Provide the (X, Y) coordinate of the cell's center where the given text is located.  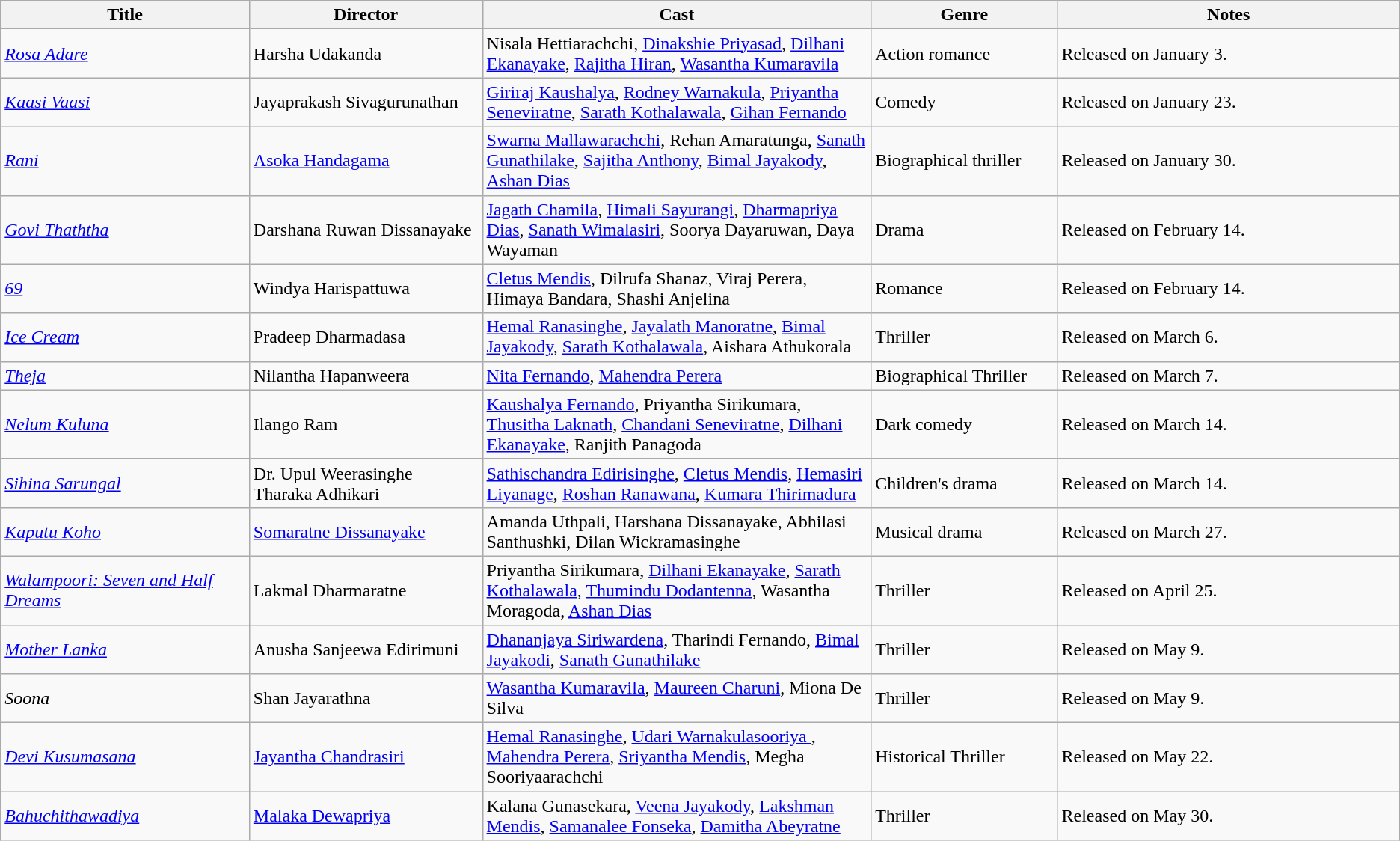
Priyantha Sirikumara, Dilhani Ekanayake, Sarath Kothalawala, Thumindu Dodantenna, Wasantha Moragoda, Ashan Dias (677, 590)
Comedy (965, 102)
Amanda Uthpali, Harshana Dissanayake, Abhilasi Santhushki, Dilan Wickramasinghe (677, 531)
Dr. Upul Weerasinghe Tharaka Adhikari (366, 483)
Devi Kusumasana (126, 757)
Musical drama (965, 531)
Released on March 7. (1228, 376)
Swarna Mallawarachchi, Rehan Amaratunga, Sanath Gunathilake, Sajitha Anthony, Bimal Jayakody, Ashan Dias (677, 161)
Windya Harispattuwa (366, 289)
Mother Lanka (126, 649)
Genre (965, 15)
Darshana Ruwan Dissanayake (366, 230)
Nelum Kuluna (126, 424)
Biographical thriller (965, 161)
Kaushalya Fernando, Priyantha Sirikumara, Thusitha Laknath, Chandani Seneviratne, Dilhani Ekanayake, Ranjith Panagoda (677, 424)
Ilango Ram (366, 424)
Released on January 23. (1228, 102)
Shan Jayarathna (366, 699)
Cast (677, 15)
Nisala Hettiarachchi, Dinakshie Priyasad, Dilhani Ekanayake, Rajitha Hiran, Wasantha Kumaravila (677, 54)
Kalana Gunasekara, Veena Jayakody, Lakshman Mendis, Samanalee Fonseka, Damitha Abeyratne (677, 816)
Sihina Sarungal (126, 483)
Pradeep Dharmadasa (366, 337)
Released on May 30. (1228, 816)
Released on March 27. (1228, 531)
Notes (1228, 15)
Rani (126, 161)
Released on April 25. (1228, 590)
Action romance (965, 54)
Theja (126, 376)
Soona (126, 699)
Dark comedy (965, 424)
Ice Cream (126, 337)
Bahuchithawadiya (126, 816)
Asoka Handagama (366, 161)
Rosa Adare (126, 54)
Harsha Udakanda (366, 54)
Biographical Thriller (965, 376)
Jayantha Chandrasiri (366, 757)
Released on March 6. (1228, 337)
Released on January 3. (1228, 54)
Director (366, 15)
Giriraj Kaushalya, Rodney Warnakula, Priyantha Seneviratne, Sarath Kothalawala, Gihan Fernando (677, 102)
Children's drama (965, 483)
Jayaprakash Sivagurunathan (366, 102)
Hemal Ranasinghe, Udari Warnakulasooriya , Mahendra Perera, Sriyantha Mendis, Megha Sooriyaarachchi (677, 757)
Released on January 30. (1228, 161)
Lakmal Dharmaratne (366, 590)
Govi Thaththa (126, 230)
Walampoori: Seven and Half Dreams (126, 590)
Somaratne Dissanayake (366, 531)
Cletus Mendis, Dilrufa Shanaz, Viraj Perera, Himaya Bandara, Shashi Anjelina (677, 289)
Released on May 22. (1228, 757)
Drama (965, 230)
Nilantha Hapanweera (366, 376)
69 (126, 289)
Wasantha Kumaravila, Maureen Charuni, Miona De Silva (677, 699)
Malaka Dewapriya (366, 816)
Anusha Sanjeewa Edirimuni (366, 649)
Romance (965, 289)
Historical Thriller (965, 757)
Sathischandra Edirisinghe, Cletus Mendis, Hemasiri Liyanage, Roshan Ranawana, Kumara Thirimadura (677, 483)
Jagath Chamila, Himali Sayurangi, Dharmapriya Dias, Sanath Wimalasiri, Soorya Dayaruwan, Daya Wayaman (677, 230)
Nita Fernando, Mahendra Perera (677, 376)
Hemal Ranasinghe, Jayalath Manoratne, Bimal Jayakody, Sarath Kothalawala, Aishara Athukorala (677, 337)
Kaasi Vaasi (126, 102)
Kaputu Koho (126, 531)
Dhananjaya Siriwardena, Tharindi Fernando, Bimal Jayakodi, Sanath Gunathilake (677, 649)
Title (126, 15)
